Provide the [x, y] coordinate of the cell's center where the given text is located.  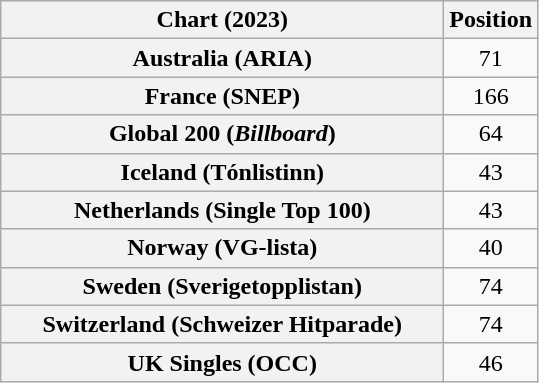
71 [491, 58]
64 [491, 134]
Sweden (Sverigetopplistan) [222, 286]
Iceland (Tónlistinn) [222, 172]
UK Singles (OCC) [222, 362]
Australia (ARIA) [222, 58]
Global 200 (Billboard) [222, 134]
40 [491, 248]
Position [491, 20]
Chart (2023) [222, 20]
Netherlands (Single Top 100) [222, 210]
Norway (VG-lista) [222, 248]
Switzerland (Schweizer Hitparade) [222, 324]
166 [491, 96]
France (SNEP) [222, 96]
46 [491, 362]
